Detect which cell encompasses the target text, then output its [X, Y] center coordinate. 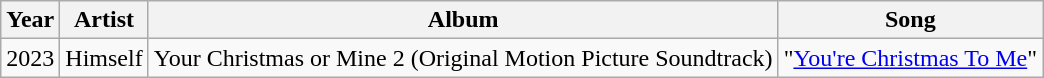
Year [30, 20]
Album [463, 20]
Artist [104, 20]
Your Christmas or Mine 2 (Original Motion Picture Soundtrack) [463, 58]
2023 [30, 58]
"You're Christmas To Me" [910, 58]
Himself [104, 58]
Song [910, 20]
